Find where the given text appears and provide that cell's center as (x, y) coordinate. 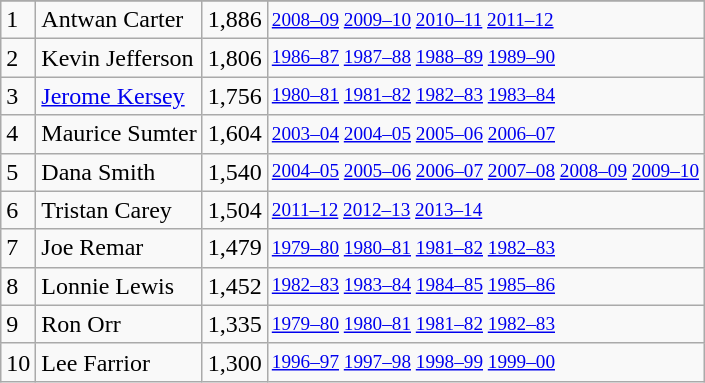
Maurice Sumter (119, 134)
Antwan Carter (119, 20)
2008–09 2009–10 2010–11 2011–12 (485, 20)
1,756 (234, 96)
Lee Farrior (119, 362)
4 (18, 134)
1,604 (234, 134)
Joe Remar (119, 248)
Kevin Jefferson (119, 58)
Tristan Carey (119, 210)
1,300 (234, 362)
3 (18, 96)
Lonnie Lewis (119, 286)
1980–81 1981–82 1982–83 1983–84 (485, 96)
7 (18, 248)
8 (18, 286)
1996–97 1997–98 1998–99 1999–00 (485, 362)
1,479 (234, 248)
Dana Smith (119, 172)
Jerome Kersey (119, 96)
Ron Orr (119, 324)
1,335 (234, 324)
1,504 (234, 210)
1,806 (234, 58)
6 (18, 210)
10 (18, 362)
1,886 (234, 20)
1 (18, 20)
2004–05 2005–06 2006–07 2007–08 2008–09 2009–10 (485, 172)
5 (18, 172)
2 (18, 58)
9 (18, 324)
1986–87 1987–88 1988–89 1989–90 (485, 58)
1,452 (234, 286)
1982–83 1983–84 1984–85 1985–86 (485, 286)
1,540 (234, 172)
2011–12 2012–13 2013–14 (485, 210)
2003–04 2004–05 2005–06 2006–07 (485, 134)
